For the text-containing cell, return its midpoint in [x, y] coordinate format. 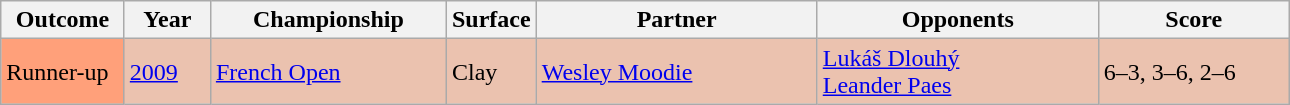
Opponents [958, 20]
Wesley Moodie [676, 72]
Partner [676, 20]
Lukáš Dlouhý Leander Paes [958, 72]
Championship [328, 20]
French Open [328, 72]
Clay [491, 72]
Runner-up [63, 72]
6–3, 3–6, 2–6 [1194, 72]
Outcome [63, 20]
Surface [491, 20]
Year [167, 20]
2009 [167, 72]
Score [1194, 20]
